Detect which cell encompasses the target text, then output its [X, Y] center coordinate. 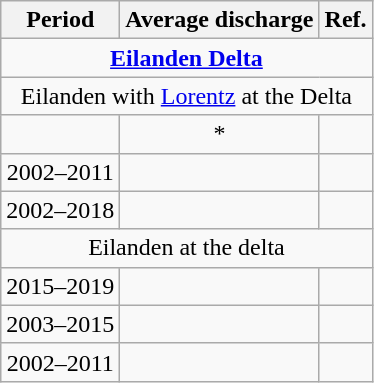
Period [60, 20]
2003–2015 [60, 324]
Eilanden Delta [186, 58]
2015–2019 [60, 286]
Average discharge [220, 20]
2002–2018 [60, 210]
Ref. [346, 20]
Eilanden at the delta [186, 248]
* [220, 134]
Eilanden with Lorentz at the Delta [186, 96]
